Output the (x, y) coordinate of the center of the cell containing the given text.  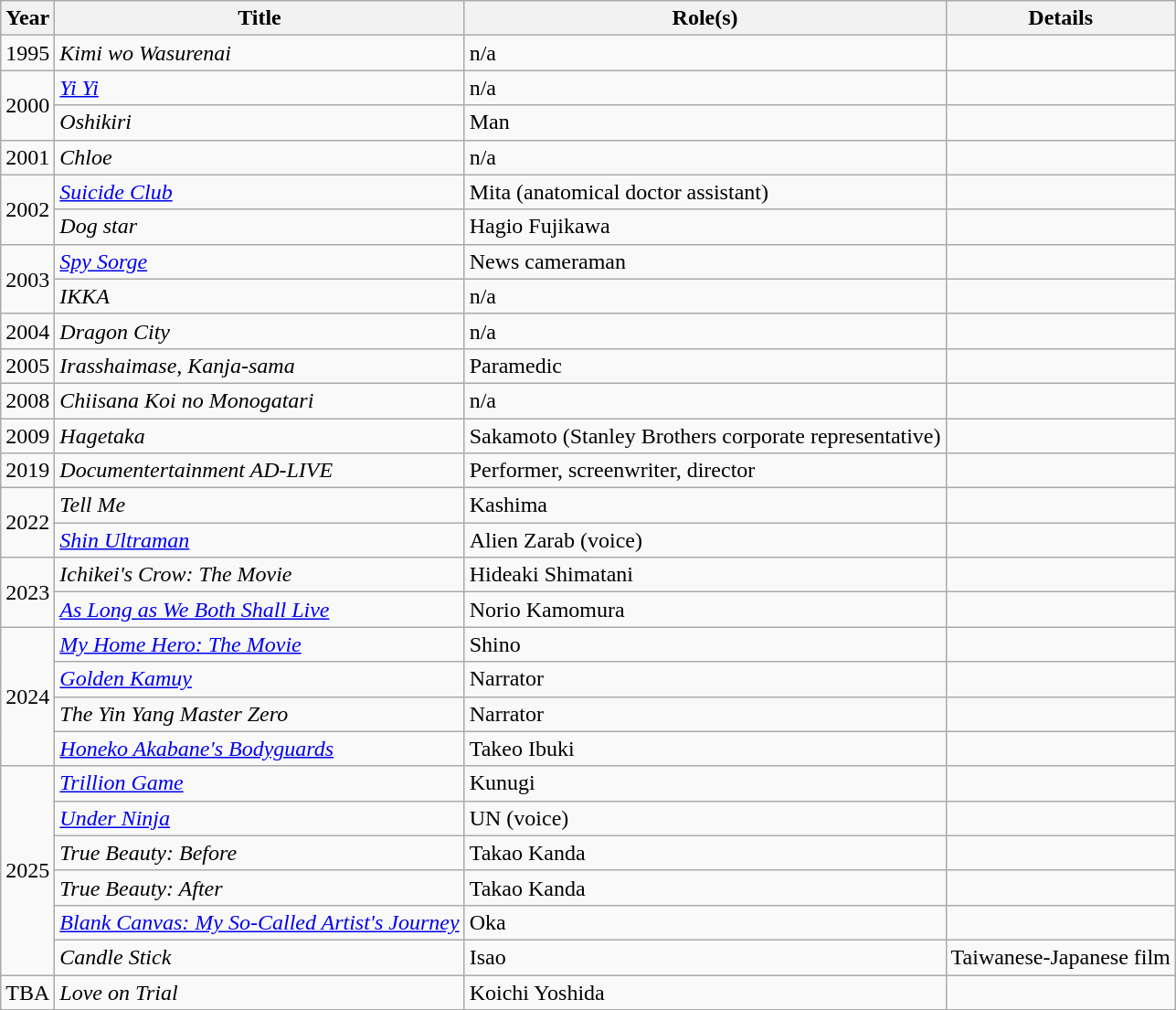
Honeko Akabane's Bodyguards (260, 749)
2000 (27, 105)
IKKA (260, 296)
Ichikei's Crow: The Movie (260, 575)
Role(s) (705, 18)
Details (1060, 18)
My Home Hero: The Movie (260, 644)
2019 (27, 471)
Chloe (260, 157)
Dragon City (260, 331)
UN (voice) (705, 818)
Hagetaka (260, 436)
Under Ninja (260, 818)
Shino (705, 644)
Kunugi (705, 783)
Norio Kamomura (705, 610)
Oka (705, 922)
Shin Ultraman (260, 540)
Documentertainment AD-LIVE (260, 471)
Blank Canvas: My So-Called Artist's Journey (260, 922)
Takeo Ibuki (705, 749)
Trillion Game (260, 783)
Spy Sorge (260, 261)
2005 (27, 366)
2009 (27, 436)
Dog star (260, 227)
Love on Trial (260, 992)
Sakamoto (Stanley Brothers corporate representative) (705, 436)
2025 (27, 870)
Chiisana Koi no Monogatari (260, 400)
2023 (27, 592)
2022 (27, 523)
Kashima (705, 505)
2002 (27, 209)
Alien Zarab (voice) (705, 540)
2001 (27, 157)
2008 (27, 400)
Candle Stick (260, 957)
As Long as We Both Shall Live (260, 610)
News cameraman (705, 261)
Year (27, 18)
Paramedic (705, 366)
Taiwanese-Japanese film (1060, 957)
Title (260, 18)
Golden Kamuy (260, 679)
2003 (27, 279)
True Beauty: After (260, 888)
Yi Yi (260, 88)
2024 (27, 696)
1995 (27, 53)
Hagio Fujikawa (705, 227)
Oshikiri (260, 122)
The Yin Yang Master Zero (260, 714)
Isao (705, 957)
True Beauty: Before (260, 853)
Irasshaimase, Kanja-sama (260, 366)
Suicide Club (260, 192)
Mita (anatomical doctor assistant) (705, 192)
Koichi Yoshida (705, 992)
TBA (27, 992)
Performer, screenwriter, director (705, 471)
Kimi wo Wasurenai (260, 53)
Man (705, 122)
Tell Me (260, 505)
2004 (27, 331)
Hideaki Shimatani (705, 575)
